For the text-containing cell, return its midpoint in (x, y) coordinate format. 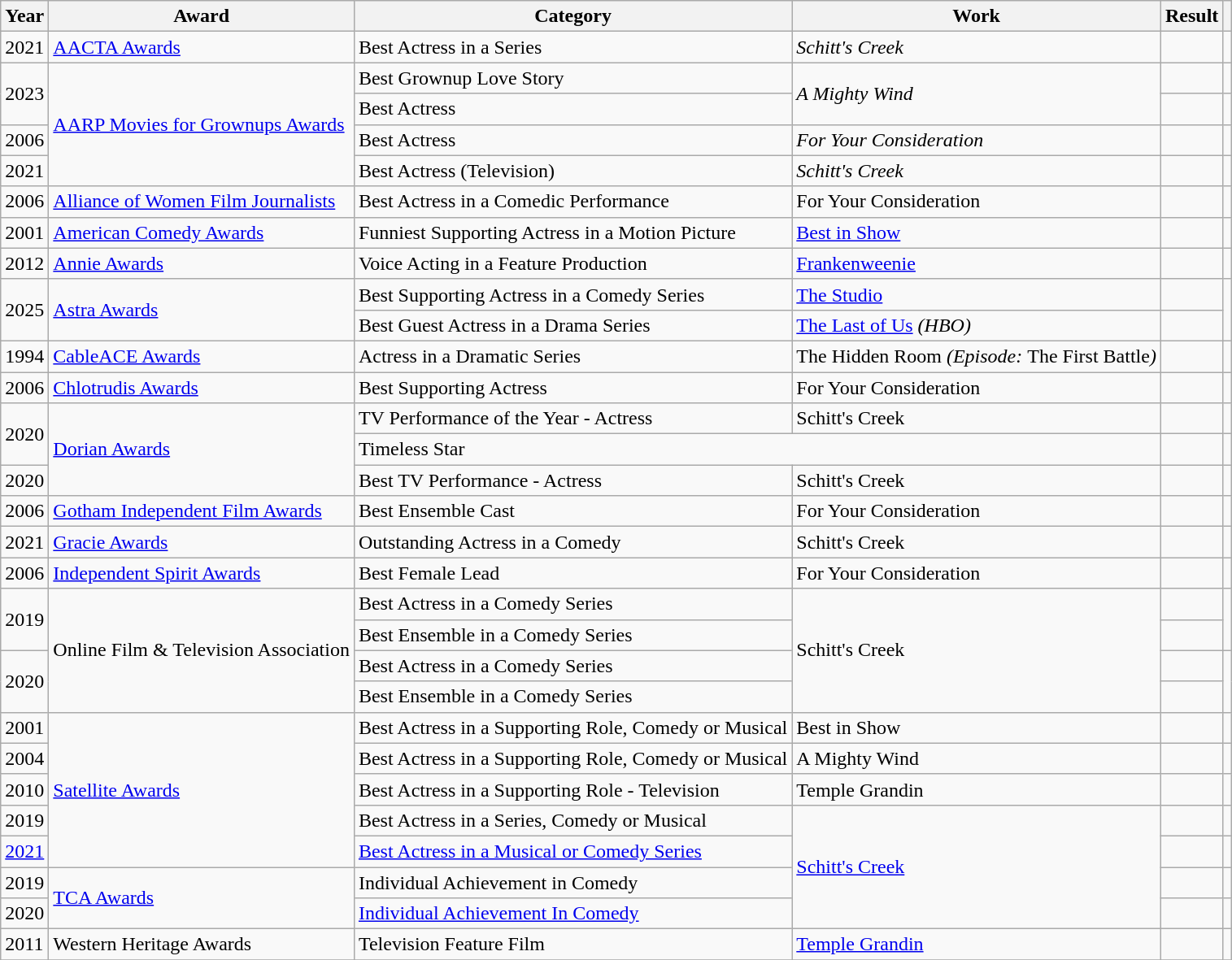
The Hidden Room (Episode: The First Battle) (977, 356)
Television Feature Film (572, 945)
Astra Awards (202, 310)
Outstanding Actress in a Comedy (572, 542)
Best Actress in a Comedic Performance (572, 202)
Best Supporting Actress in a Comedy Series (572, 294)
2004 (24, 758)
Category (572, 16)
The Studio (977, 294)
Best Guest Actress in a Drama Series (572, 325)
CableACE Awards (202, 356)
Satellite Awards (202, 789)
Best Actress in a Musical or Comedy Series (572, 851)
Independent Spirit Awards (202, 573)
Year (24, 16)
Best Actress in a Supporting Role - Television (572, 789)
The Last of Us (HBO) (977, 325)
Chlotrudis Awards (202, 388)
Frankenweenie (977, 263)
Alliance of Women Film Journalists (202, 202)
2012 (24, 263)
Annie Awards (202, 263)
2025 (24, 310)
Funniest Supporting Actress in a Motion Picture (572, 232)
AACTA Awards (202, 47)
Individual Achievement In Comedy (572, 914)
Western Heritage Awards (202, 945)
Work (977, 16)
TV Performance of the Year - Actress (572, 419)
TCA Awards (202, 897)
1994 (24, 356)
2023 (24, 93)
Actress in a Dramatic Series (572, 356)
Individual Achievement in Comedy (572, 882)
Voice Acting in a Feature Production (572, 263)
Best Ensemble Cast (572, 511)
Best Actress in a Series (572, 47)
Timeless Star (757, 450)
Best Actress (Television) (572, 171)
Best Actress in a Series, Comedy or Musical (572, 820)
Best Female Lead (572, 573)
Online Film & Television Association (202, 650)
American Comedy Awards (202, 232)
2011 (24, 945)
Best Supporting Actress (572, 388)
Gracie Awards (202, 542)
AARP Movies for Grownups Awards (202, 124)
Result (1191, 16)
Gotham Independent Film Awards (202, 511)
Dorian Awards (202, 450)
Best Grownup Love Story (572, 78)
Award (202, 16)
Best TV Performance - Actress (572, 480)
2010 (24, 789)
